Locate the cell with the specified text and output its (X, Y) center coordinate. 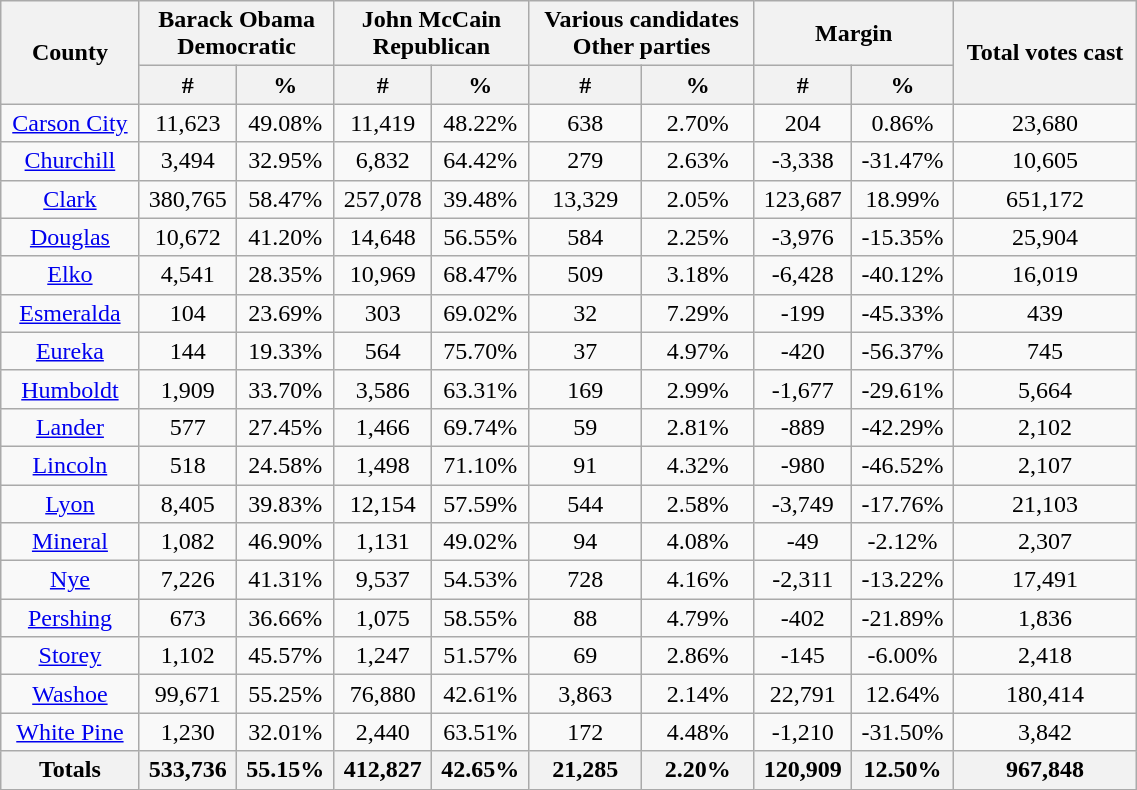
4.08% (698, 542)
51.57% (480, 656)
-56.37% (902, 351)
Lincoln (70, 465)
1,102 (188, 656)
71.10% (480, 465)
12.50% (902, 770)
-1,677 (802, 389)
63.51% (480, 732)
518 (188, 465)
76,880 (382, 694)
380,765 (188, 199)
12,154 (382, 503)
16,019 (1045, 275)
10,672 (188, 237)
2.20% (698, 770)
2,440 (382, 732)
1,230 (188, 732)
1,247 (382, 656)
Churchill (70, 161)
23.69% (286, 313)
0.86% (902, 123)
257,078 (382, 199)
728 (585, 580)
-42.29% (902, 427)
651,172 (1045, 199)
-2,311 (802, 580)
39.83% (286, 503)
Humboldt (70, 389)
638 (585, 123)
3,842 (1045, 732)
Elko (70, 275)
10,969 (382, 275)
39.48% (480, 199)
-31.50% (902, 732)
-6,428 (802, 275)
22,791 (802, 694)
21,103 (1045, 503)
4.32% (698, 465)
180,414 (1045, 694)
4.79% (698, 618)
439 (1045, 313)
41.20% (286, 237)
745 (1045, 351)
75.70% (480, 351)
564 (382, 351)
-21.89% (902, 618)
3,863 (585, 694)
1,909 (188, 389)
4,541 (188, 275)
-402 (802, 618)
Nye (70, 580)
Totals (70, 770)
42.61% (480, 694)
2,307 (1045, 542)
63.31% (480, 389)
1,082 (188, 542)
32.01% (286, 732)
3,586 (382, 389)
2,418 (1045, 656)
46.90% (286, 542)
88 (585, 618)
49.08% (286, 123)
18.99% (902, 199)
94 (585, 542)
2.86% (698, 656)
55.15% (286, 770)
32.95% (286, 161)
Barack ObamaDemocratic (236, 34)
2.63% (698, 161)
54.53% (480, 580)
1,131 (382, 542)
577 (188, 427)
204 (802, 123)
John McCainRepublican (432, 34)
-145 (802, 656)
2.05% (698, 199)
7.29% (698, 313)
967,848 (1045, 770)
11,623 (188, 123)
59 (585, 427)
144 (188, 351)
-49 (802, 542)
3,494 (188, 161)
Eureka (70, 351)
Lyon (70, 503)
49.02% (480, 542)
58.55% (480, 618)
544 (585, 503)
-3,976 (802, 237)
584 (585, 237)
1,075 (382, 618)
303 (382, 313)
58.47% (286, 199)
32 (585, 313)
8,405 (188, 503)
Washoe (70, 694)
27.45% (286, 427)
2.25% (698, 237)
33.70% (286, 389)
-40.12% (902, 275)
2.70% (698, 123)
56.55% (480, 237)
Pershing (70, 618)
4.16% (698, 580)
11,419 (382, 123)
-17.76% (902, 503)
23,680 (1045, 123)
-420 (802, 351)
4.97% (698, 351)
2.81% (698, 427)
37 (585, 351)
55.25% (286, 694)
5,664 (1045, 389)
-31.47% (902, 161)
Total votes cast (1045, 52)
1,466 (382, 427)
10,605 (1045, 161)
9,537 (382, 580)
17,491 (1045, 580)
4.48% (698, 732)
1,498 (382, 465)
36.66% (286, 618)
-3,749 (802, 503)
-889 (802, 427)
25,904 (1045, 237)
509 (585, 275)
19.33% (286, 351)
2.58% (698, 503)
28.35% (286, 275)
7,226 (188, 580)
-980 (802, 465)
21,285 (585, 770)
3.18% (698, 275)
2.99% (698, 389)
69.02% (480, 313)
-29.61% (902, 389)
69 (585, 656)
Carson City (70, 123)
Various candidatesOther parties (642, 34)
169 (585, 389)
64.42% (480, 161)
-6.00% (902, 656)
45.57% (286, 656)
533,736 (188, 770)
-45.33% (902, 313)
69.74% (480, 427)
48.22% (480, 123)
1,836 (1045, 618)
Douglas (70, 237)
-15.35% (902, 237)
14,648 (382, 237)
91 (585, 465)
24.58% (286, 465)
42.65% (480, 770)
41.31% (286, 580)
120,909 (802, 770)
-199 (802, 313)
White Pine (70, 732)
12.64% (902, 694)
172 (585, 732)
-2.12% (902, 542)
2,107 (1045, 465)
-1,210 (802, 732)
Esmeralda (70, 313)
Mineral (70, 542)
2,102 (1045, 427)
Margin (854, 34)
Lander (70, 427)
412,827 (382, 770)
-13.22% (902, 580)
-46.52% (902, 465)
104 (188, 313)
13,329 (585, 199)
68.47% (480, 275)
57.59% (480, 503)
673 (188, 618)
123,687 (802, 199)
2.14% (698, 694)
6,832 (382, 161)
99,671 (188, 694)
-3,338 (802, 161)
County (70, 52)
279 (585, 161)
Clark (70, 199)
Storey (70, 656)
